Pinpoint the cell where the given text exists, returning its (x, y) midpoint coordinate. 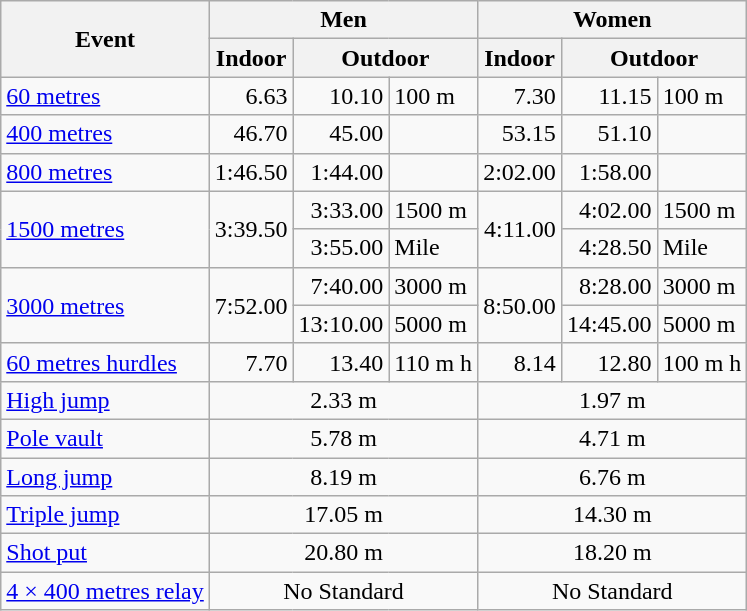
7:40.00 (341, 286)
4 × 400 metres relay (106, 591)
17.05 m (343, 515)
Pole vault (106, 438)
100 m h (702, 362)
14.30 m (612, 515)
18.20 m (612, 553)
60 metres hurdles (106, 362)
Shot put (106, 553)
Women (612, 20)
400 metres (106, 134)
Long jump (106, 477)
7.70 (251, 362)
13.40 (341, 362)
4:11.00 (520, 229)
6.63 (251, 96)
51.10 (609, 134)
13:10.00 (341, 324)
3000 metres (106, 305)
53.15 (520, 134)
20.80 m (343, 553)
8:50.00 (520, 305)
8.19 m (343, 477)
3:39.50 (251, 229)
60 metres (106, 96)
4.71 m (612, 438)
3:55.00 (341, 248)
110 m h (434, 362)
45.00 (341, 134)
8.14 (520, 362)
1:46.50 (251, 172)
1.97 m (612, 400)
7:52.00 (251, 305)
14:45.00 (609, 324)
1:58.00 (609, 172)
6.76 m (612, 477)
46.70 (251, 134)
3:33.00 (341, 210)
1:44.00 (341, 172)
5.78 m (343, 438)
2.33 m (343, 400)
2:02.00 (520, 172)
11.15 (609, 96)
Event (106, 39)
Triple jump (106, 515)
12.80 (609, 362)
1500 metres (106, 229)
High jump (106, 400)
10.10 (341, 96)
4:28.50 (609, 248)
7.30 (520, 96)
8:28.00 (609, 286)
800 metres (106, 172)
4:02.00 (609, 210)
Men (343, 20)
